Determine the (X, Y) coordinate at the center of the cell enclosing the given text.  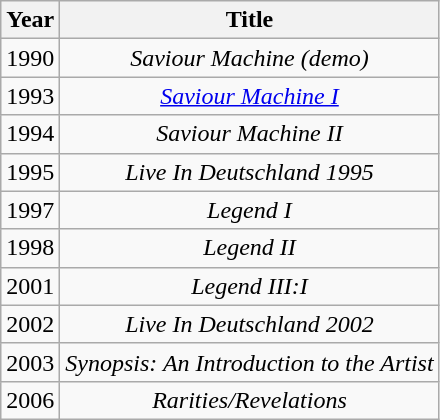
Synopsis: An Introduction to the Artist (250, 362)
1998 (30, 248)
Rarities/Revelations (250, 400)
Live In Deutschland 2002 (250, 324)
1993 (30, 96)
2002 (30, 324)
Legend III:I (250, 286)
2006 (30, 400)
Year (30, 20)
1995 (30, 172)
1997 (30, 210)
Saviour Machine II (250, 134)
2003 (30, 362)
2001 (30, 286)
Legend I (250, 210)
Saviour Machine I (250, 96)
Live In Deutschland 1995 (250, 172)
1994 (30, 134)
Legend II (250, 248)
1990 (30, 58)
Title (250, 20)
Saviour Machine (demo) (250, 58)
